Search for the cell housing the specified text and yield its [X, Y] center coordinate. 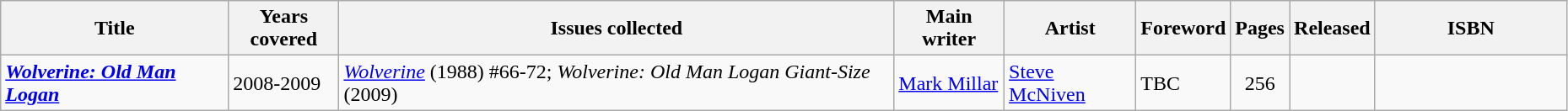
Steve McNiven [1070, 82]
2008-2009 [283, 82]
Issues collected [617, 29]
Artist [1070, 29]
Foreword [1183, 29]
Pages [1260, 29]
TBC [1183, 82]
Mark Millar [950, 82]
Main writer [950, 29]
Wolverine: Old Man Logan [115, 82]
Years covered [283, 29]
Title [115, 29]
ISBN [1471, 29]
Wolverine (1988) #66-72; Wolverine: Old Man Logan Giant-Size (2009) [617, 82]
Released [1332, 29]
256 [1260, 82]
